For the text-containing cell, return its midpoint in [x, y] coordinate format. 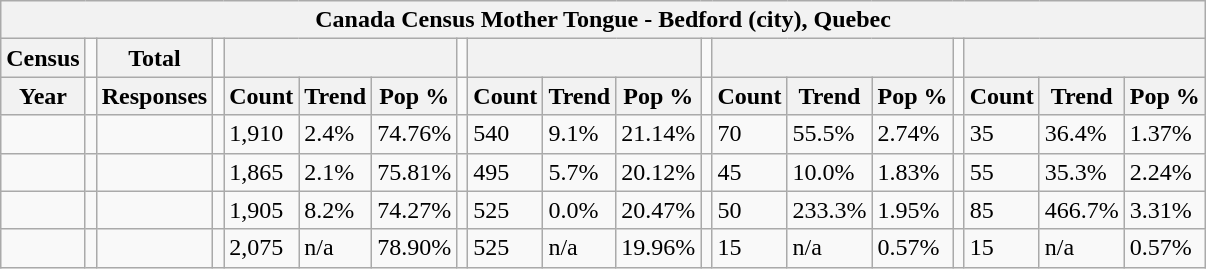
74.27% [414, 210]
1.95% [912, 210]
75.81% [414, 172]
1,905 [262, 210]
36.4% [1082, 134]
55.5% [830, 134]
8.2% [336, 210]
Census [43, 58]
1,865 [262, 172]
1.37% [1164, 134]
5.7% [580, 172]
3.31% [1164, 210]
45 [750, 172]
Total [154, 58]
55 [1002, 172]
10.0% [830, 172]
Canada Census Mother Tongue - Bedford (city), Quebec [604, 20]
1,910 [262, 134]
540 [506, 134]
74.76% [414, 134]
2.24% [1164, 172]
2,075 [262, 248]
2.4% [336, 134]
2.74% [912, 134]
0.0% [580, 210]
9.1% [580, 134]
85 [1002, 210]
Responses [154, 96]
495 [506, 172]
70 [750, 134]
233.3% [830, 210]
20.47% [658, 210]
78.90% [414, 248]
2.1% [336, 172]
19.96% [658, 248]
35.3% [1082, 172]
21.14% [658, 134]
35 [1002, 134]
1.83% [912, 172]
20.12% [658, 172]
50 [750, 210]
466.7% [1082, 210]
Year [43, 96]
